Return the [x, y] coordinate for the center point of the cell that contains the specified text.  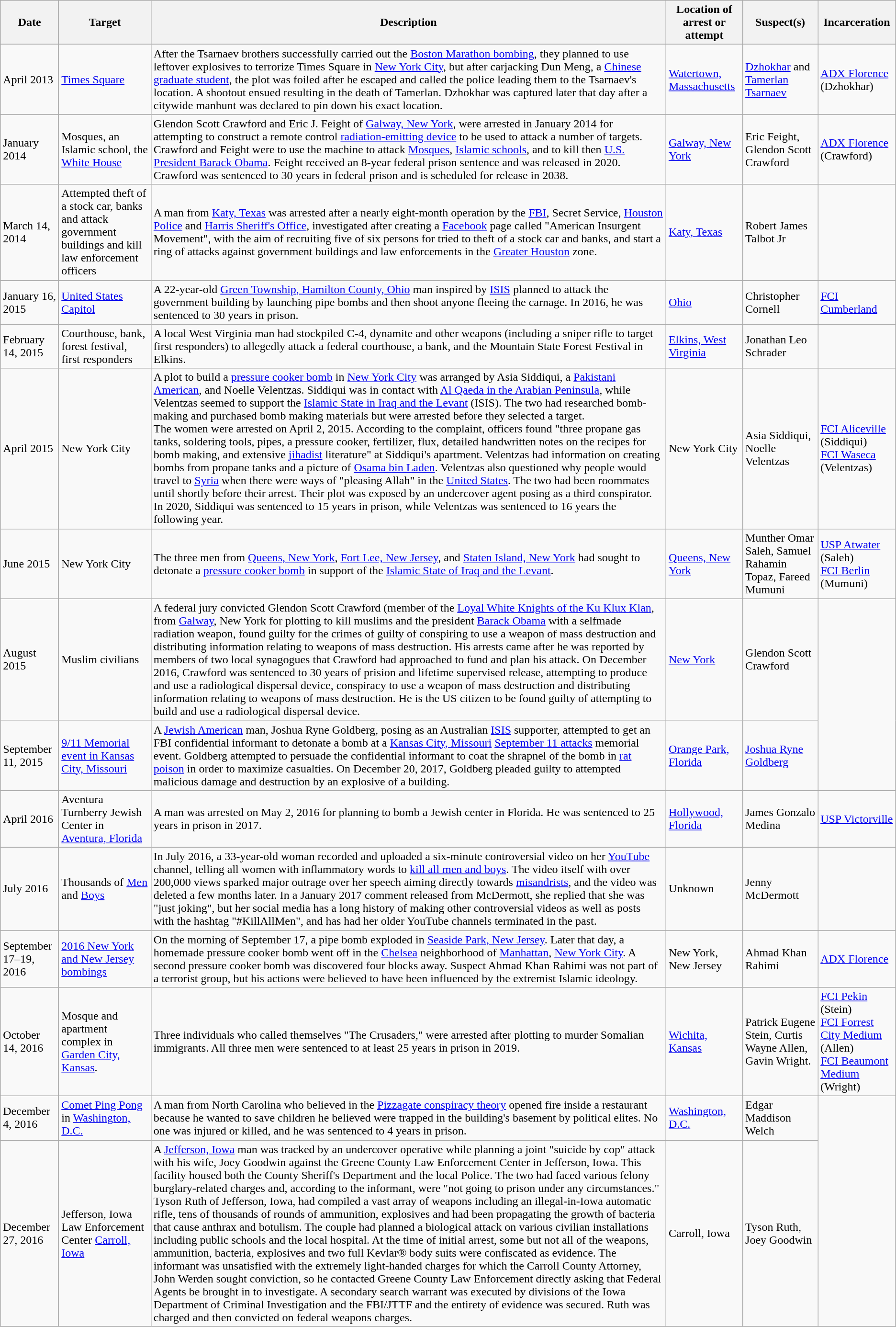
September 11, 2015 [30, 755]
FCI Pekin (Stein)FCI Forrest City Medium (Allen)FCI Beaumont Medium (Wright) [857, 1042]
Mosque and apartment complex in Garden City, Kansas. [105, 1042]
June 2015 [30, 564]
Mosques, an Islamic school, the White House [105, 149]
Asia Siddiqui, Noelle Velentzas [780, 448]
January 2014 [30, 149]
New York [704, 659]
ADX Florence [857, 959]
July 2016 [30, 889]
Elkins, West Virginia [704, 346]
FCI Aliceville (Siddiqui)FCI Waseca (Velentzas) [857, 448]
United States Capitol [105, 302]
Hollywood, Florida [704, 819]
Ahmad Khan Rahimi [780, 959]
2016 New York and New Jersey bombings [105, 959]
Suspect(s) [780, 23]
Times Square [105, 79]
April 2016 [30, 819]
Dzhokhar and Tamerlan Tsarnaev [780, 79]
USP Victorville [857, 819]
February 14, 2015 [30, 346]
Joshua Ryne Goldberg [780, 755]
Orange Park, Florida [704, 755]
New York, New Jersey [704, 959]
Jefferson, Iowa Law Enforcement Center Carroll, Iowa [105, 1234]
Muslim civilians [105, 659]
Date [30, 23]
Tyson Ruth, Joey Goodwin [780, 1234]
USP Atwater (Saleh)FCI Berlin (Mumuni) [857, 564]
Ohio [704, 302]
Katy, Texas [704, 232]
Robert James Talbot Jr [780, 232]
Incarceration [857, 23]
James Gonzalo Medina [780, 819]
A man was arrested on May 2, 2016 for planning to bomb a Jewish center in Florida. He was sentenced to 25 years in prison in 2017. [408, 819]
ADX Florence (Dzhokhar) [857, 79]
December 4, 2016 [30, 1118]
October 14, 2016 [30, 1042]
Jenny McDermott [780, 889]
Munther Omar Saleh, Samuel Rahamin Topaz, Fareed Mumuni [780, 564]
September 17–19, 2016 [30, 959]
ADX Florence (Crawford) [857, 149]
August 2015 [30, 659]
Queens, New York [704, 564]
January 16, 2015 [30, 302]
Description [408, 23]
Wichita, Kansas [704, 1042]
Attempted theft of a stock car, banks and attack government buildings and kill law enforcement officers [105, 232]
Christopher Cornell [780, 302]
December 27, 2016 [30, 1234]
9/11 Memorial event in Kansas City, Missouri [105, 755]
Target [105, 23]
Comet Ping Pong in Washington, D.C. [105, 1118]
Eric Feight, Glendon Scott Crawford [780, 149]
Location of arrest or attempt [704, 23]
Carroll, Iowa [704, 1234]
Glendon Scott Crawford [780, 659]
Patrick Eugene Stein, Curtis Wayne Allen, Gavin Wright. [780, 1042]
April 2013 [30, 79]
Thousands of Men and Boys [105, 889]
Washington, D.C. [704, 1118]
Edgar Maddison Welch [780, 1118]
Unknown [704, 889]
FCI Cumberland [857, 302]
April 2015 [30, 448]
Jonathan Leo Schrader [780, 346]
Aventura Turnberry Jewish Center in Aventura, Florida [105, 819]
Watertown, Massachusetts [704, 79]
Courthouse, bank, forest festival, first responders [105, 346]
Galway, New York [704, 149]
March 14, 2014 [30, 232]
